Provide the [x, y] coordinate of the cell's center where the given text is located.  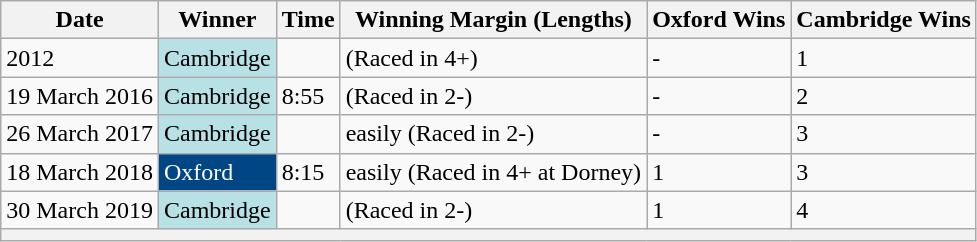
Cambridge Wins [884, 20]
easily (Raced in 4+ at Dorney) [493, 172]
4 [884, 210]
19 March 2016 [80, 96]
2 [884, 96]
Winning Margin (Lengths) [493, 20]
Time [308, 20]
26 March 2017 [80, 134]
30 March 2019 [80, 210]
easily (Raced in 2-) [493, 134]
Oxford Wins [719, 20]
2012 [80, 58]
18 March 2018 [80, 172]
8:15 [308, 172]
(Raced in 4+) [493, 58]
Date [80, 20]
Winner [217, 20]
Oxford [217, 172]
8:55 [308, 96]
